Provide the [X, Y] coordinate of the cell's center where the given text is located.  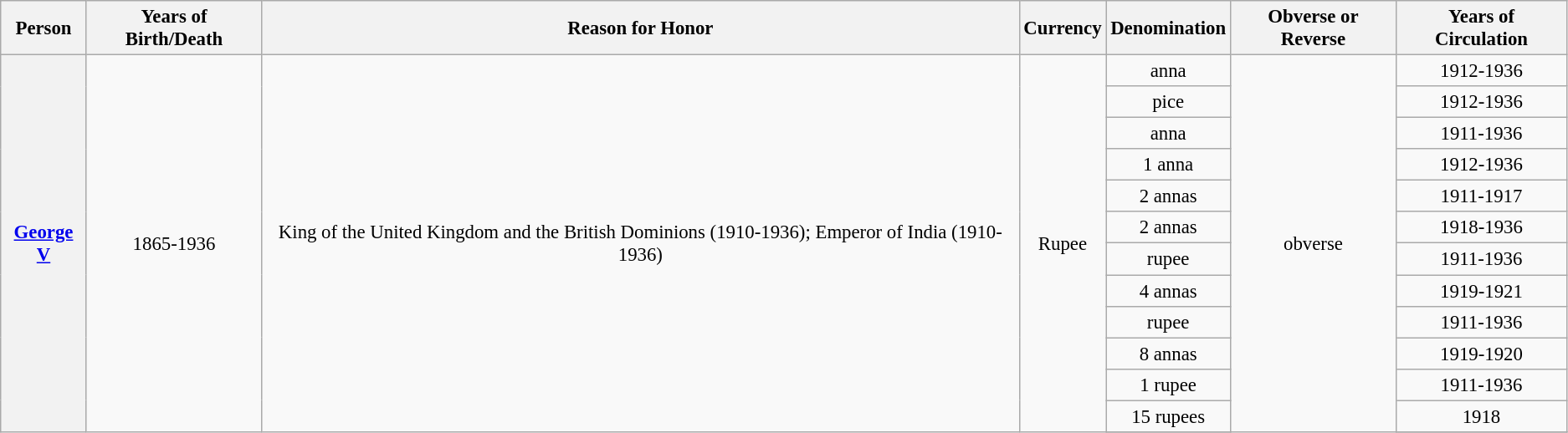
Years of Circulation [1481, 28]
8 annas [1168, 354]
Denomination [1168, 28]
Person [44, 28]
Reason for Honor [641, 28]
Obverse or Reverse [1313, 28]
1918 [1481, 416]
1911-1917 [1481, 196]
Rupee [1063, 244]
4 annas [1168, 291]
George V [44, 244]
King of the United Kingdom and the British Dominions (1910-1936); Emperor of India (1910-1936) [641, 244]
15 rupees [1168, 416]
pice [1168, 102]
1918-1936 [1481, 228]
1919-1920 [1481, 354]
obverse [1313, 244]
1919-1921 [1481, 291]
1 rupee [1168, 385]
Years of Birth/Death [174, 28]
1 anna [1168, 165]
1865-1936 [174, 244]
Currency [1063, 28]
